Pinpoint the cell where the given text exists, returning its (x, y) midpoint coordinate. 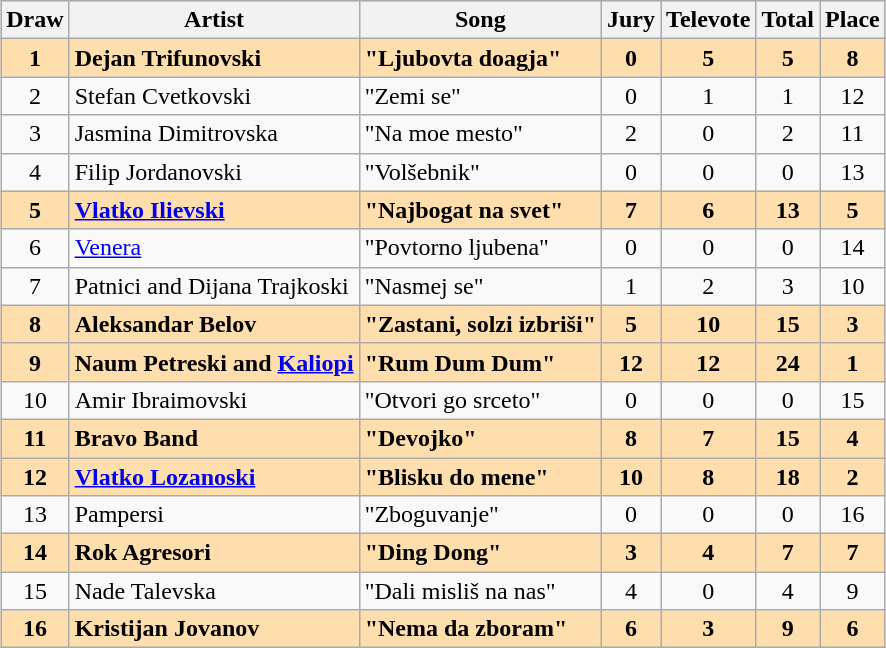
Amir Ibraimovski (214, 400)
Total (788, 20)
Place (853, 20)
Aleksandar Belov (214, 324)
"Ding Dong" (480, 553)
"Ljubovta doagja" (480, 58)
Song (480, 20)
Pampersi (214, 515)
Filip Jordanovski (214, 172)
Kristijan Jovanov (214, 629)
Nade Talevska (214, 591)
"Najbogat na svet" (480, 210)
Artist (214, 20)
Stefan Cvetkovski (214, 96)
"Nema da zboram" (480, 629)
Jasmina Dimitrovska (214, 134)
"Na moe mesto" (480, 134)
"Rum Dum Dum" (480, 362)
Vlatko Lozanoski (214, 477)
Dejan Trifunovski (214, 58)
"Zastani, solzi izbriši" (480, 324)
18 (788, 477)
"Zboguvanje" (480, 515)
Bravo Band (214, 438)
Draw (35, 20)
"Povtorno ljubena" (480, 248)
Patnici and Dijana Trajkoski (214, 286)
24 (788, 362)
Venera (214, 248)
"Volšebnik" (480, 172)
Jury (630, 20)
Vlatko Ilievski (214, 210)
Rok Agresori (214, 553)
Naum Petreski and Kaliopi (214, 362)
"Zemi se" (480, 96)
Televote (708, 20)
"Devojko" (480, 438)
"Nasmej se" (480, 286)
"Otvori go srceto" (480, 400)
"Dali misliš na nas" (480, 591)
"Blisku do mene" (480, 477)
